Determine the [X, Y] coordinate at the center of the cell enclosing the given text.  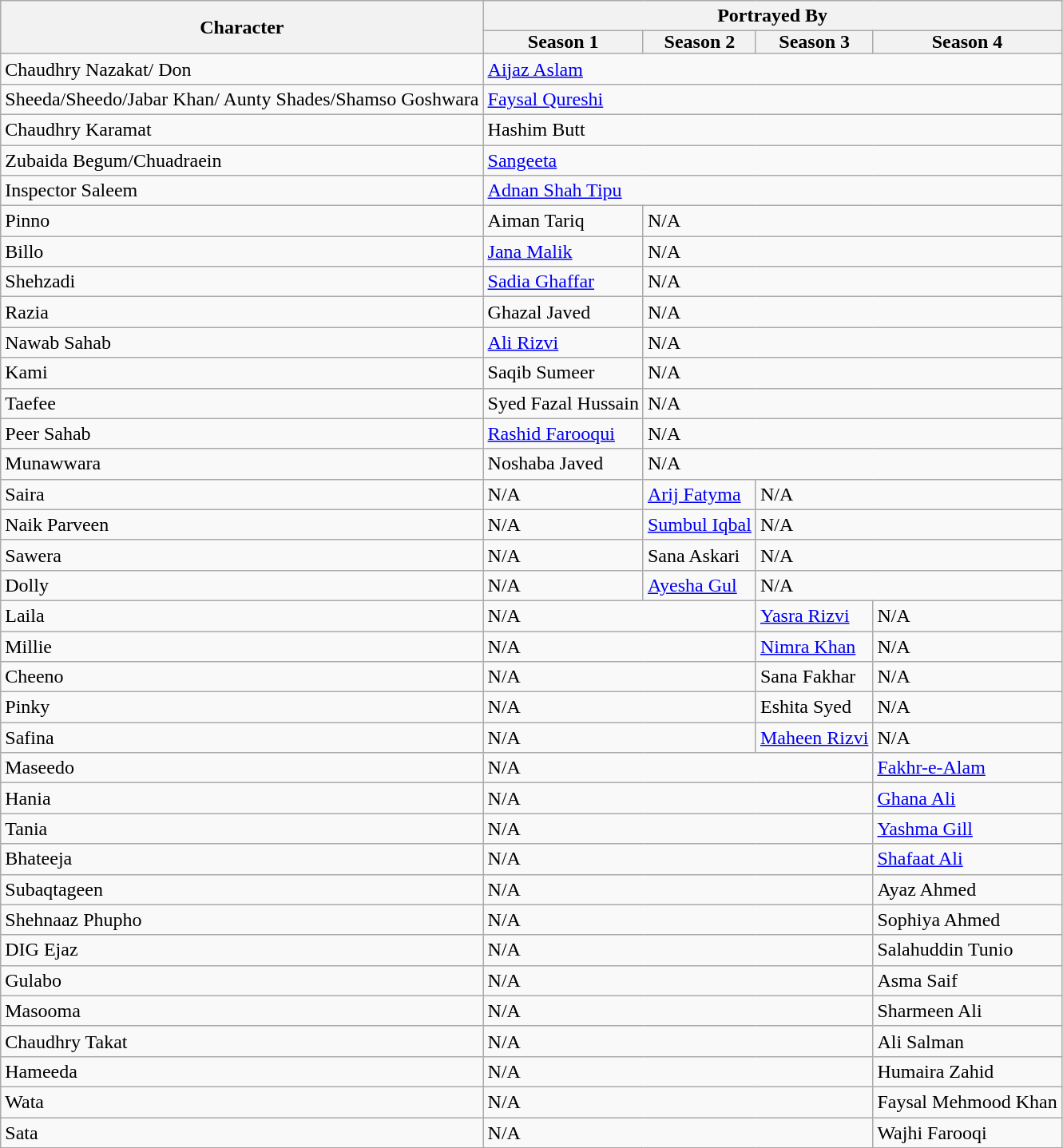
Tania [242, 829]
Nimra Khan [814, 646]
Wajhi Farooqi [967, 1133]
Ghana Ali [967, 798]
Sawera [242, 555]
Sheeda/Sheedo/Jabar Khan/ Aunty Shades/Shamso Goshwara [242, 99]
Munawwara [242, 464]
Yasra Rizvi [814, 616]
Sana Askari [700, 555]
Masooma [242, 1011]
Subaqtageen [242, 889]
Chaudhry Nazakat/ Don [242, 69]
Faysal Qureshi [772, 99]
Hashim Butt [772, 129]
Cheeno [242, 677]
Salahuddin Tunio [967, 950]
Aijaz Aslam [772, 69]
Ayaz Ahmed [967, 889]
Kami [242, 373]
Pinky [242, 707]
Chaudhry Karamat [242, 129]
Saira [242, 494]
Safina [242, 738]
Chaudhry Takat [242, 1041]
Fakhr-e-Alam [967, 768]
Taefee [242, 403]
Nawab Sahab [242, 342]
Portrayed By [772, 16]
Wata [242, 1102]
Sata [242, 1133]
Yashma Gill [967, 829]
Ghazal Javed [563, 312]
Humaira Zahid [967, 1071]
Faysal Mehmood Khan [967, 1102]
Peer Sahab [242, 433]
Season 1 [563, 42]
Maheen Rizvi [814, 738]
Gulabo [242, 980]
Millie [242, 646]
Rashid Farooqui [563, 433]
Sharmeen Ali [967, 1011]
Saqib Sumeer [563, 373]
Pinno [242, 221]
Asma Saif [967, 980]
Hania [242, 798]
Ali Salman [967, 1041]
Laila [242, 616]
Maseedo [242, 768]
Ayesha Gul [700, 585]
Inspector Saleem [242, 191]
Bhateeja [242, 859]
Adnan Shah Tipu [772, 191]
Aiman Tariq [563, 221]
Noshaba Javed [563, 464]
Sangeeta [772, 160]
Season 3 [814, 42]
Sana Fakhar [814, 677]
Naik Parveen [242, 525]
Character [242, 27]
Shehnaaz Phupho [242, 920]
Season 4 [967, 42]
Ali Rizvi [563, 342]
Shafaat Ali [967, 859]
Dolly [242, 585]
Razia [242, 312]
Hameeda [242, 1071]
Jana Malik [563, 251]
Sophiya Ahmed [967, 920]
Season 2 [700, 42]
Arij Fatyma [700, 494]
Syed Fazal Hussain [563, 403]
Billo [242, 251]
Zubaida Begum/Chuadraein [242, 160]
Sumbul Iqbal [700, 525]
DIG Ejaz [242, 950]
Sadia Ghaffar [563, 282]
Shehzadi [242, 282]
Eshita Syed [814, 707]
